Extract the [X, Y] coordinate from the center of the cell holding the provided text.  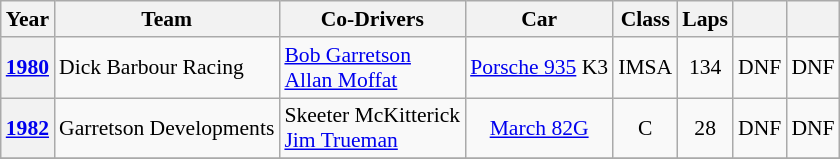
Laps [705, 19]
Porsche 935 K3 [539, 68]
C [645, 128]
Garretson Developments [166, 128]
Class [645, 19]
Bob Garretson Allan Moffat [372, 68]
Team [166, 19]
Year [28, 19]
Dick Barbour Racing [166, 68]
1982 [28, 128]
IMSA [645, 68]
Car [539, 19]
1980 [28, 68]
28 [705, 128]
Co-Drivers [372, 19]
March 82G [539, 128]
Skeeter McKitterick Jim Trueman [372, 128]
134 [705, 68]
